Identify which cell holds the provided text, then report its (x, y) central coordinate. 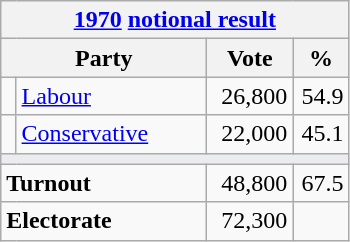
26,800 (250, 96)
Electorate (104, 221)
22,000 (250, 134)
72,300 (250, 221)
% (321, 58)
Vote (250, 58)
48,800 (250, 183)
Conservative (112, 134)
Turnout (104, 183)
67.5 (321, 183)
1970 notional result (175, 20)
Party (104, 58)
54.9 (321, 96)
45.1 (321, 134)
Labour (112, 96)
